Search for the cell housing the specified text and yield its (x, y) center coordinate. 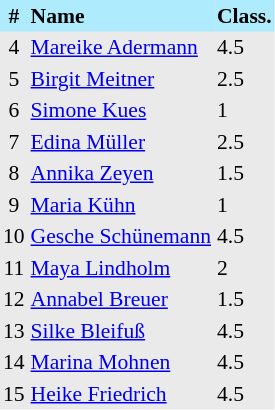
Heike Friedrich (121, 394)
Annabel Breuer (121, 300)
10 (14, 236)
8 (14, 174)
Simone Kues (121, 110)
7 (14, 142)
Maria Kühn (121, 205)
2 (244, 268)
Gesche Schünemann (121, 236)
Marina Mohnen (121, 362)
Maya Lindholm (121, 268)
12 (14, 300)
Name (121, 16)
# (14, 16)
11 (14, 268)
15 (14, 394)
9 (14, 205)
Annika Zeyen (121, 174)
6 (14, 110)
Edina Müller (121, 142)
Mareike Adermann (121, 48)
Birgit Meitner (121, 79)
Class. (244, 16)
14 (14, 362)
13 (14, 331)
Silke Bleifuß (121, 331)
4 (14, 48)
5 (14, 79)
